Detect which cell encompasses the target text, then output its (x, y) center coordinate. 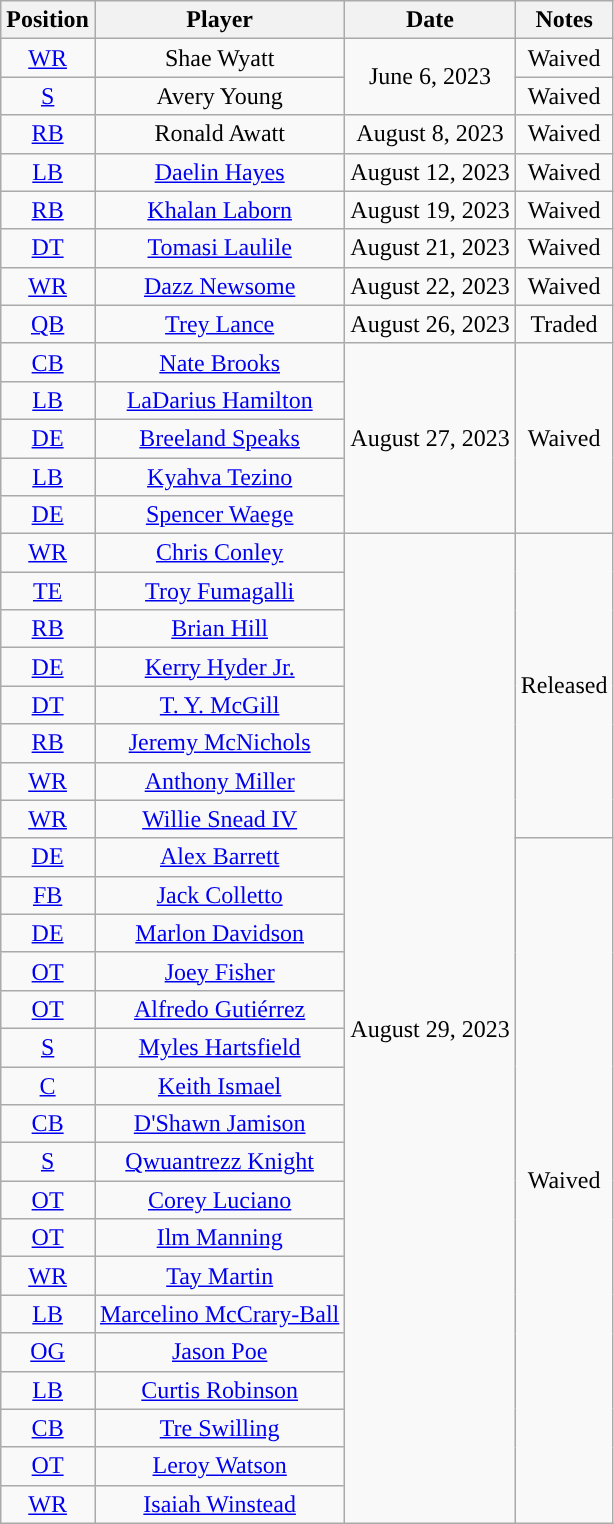
August 21, 2023 (430, 248)
Trey Lance (219, 324)
August 8, 2023 (430, 134)
Joey Fisher (219, 971)
FB (48, 895)
OG (48, 1352)
Avery Young (219, 96)
Date (430, 20)
Ronald Awatt (219, 134)
Shae Wyatt (219, 58)
Anthony Miller (219, 781)
August 19, 2023 (430, 210)
Brian Hill (219, 629)
Tay Martin (219, 1276)
C (48, 1085)
Isaiah Winstead (219, 1504)
Willie Snead IV (219, 819)
Leroy Watson (219, 1466)
TE (48, 591)
Kyahva Tezino (219, 477)
QB (48, 324)
Jack Colletto (219, 895)
Marlon Davidson (219, 933)
Traded (564, 324)
Marcelino McCrary-Ball (219, 1314)
LaDarius Hamilton (219, 400)
Corey Luciano (219, 1200)
Kerry Hyder Jr. (219, 667)
D'Shawn Jamison (219, 1124)
Myles Hartsfield (219, 1047)
Released (564, 686)
Position (48, 20)
T. Y. McGill (219, 705)
Dazz Newsome (219, 286)
Khalan Laborn (219, 210)
August 22, 2023 (430, 286)
Qwuantrezz Knight (219, 1162)
Jeremy McNichols (219, 743)
Curtis Robinson (219, 1390)
Alfredo Gutiérrez (219, 1009)
Player (219, 20)
Alex Barrett (219, 857)
August 26, 2023 (430, 324)
August 29, 2023 (430, 1029)
Daelin Hayes (219, 172)
Tomasi Laulile (219, 248)
Ilm Manning (219, 1238)
Spencer Waege (219, 515)
Breeland Speaks (219, 438)
Keith Ismael (219, 1085)
June 6, 2023 (430, 77)
Jason Poe (219, 1352)
August 12, 2023 (430, 172)
Chris Conley (219, 553)
Tre Swilling (219, 1428)
Troy Fumagalli (219, 591)
Notes (564, 20)
Nate Brooks (219, 362)
August 27, 2023 (430, 438)
